Find where the given text appears and provide that cell's center as [X, Y] coordinate. 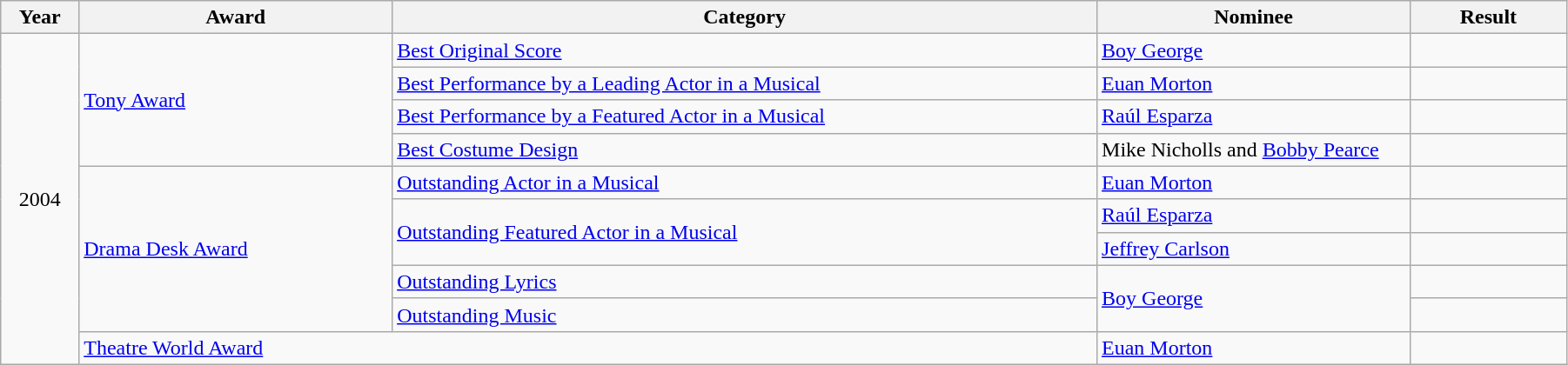
Award [236, 17]
Outstanding Lyrics [745, 282]
Best Performance by a Featured Actor in a Musical [745, 116]
Drama Desk Award [236, 249]
Nominee [1254, 17]
Result [1488, 17]
Theatre World Award [588, 348]
Jeffrey Carlson [1254, 249]
Outstanding Music [745, 315]
Best Original Score [745, 50]
Best Performance by a Leading Actor in a Musical [745, 83]
Tony Award [236, 100]
Category [745, 17]
Outstanding Featured Actor in a Musical [745, 232]
Mike Nicholls and Bobby Pearce [1254, 149]
Outstanding Actor in a Musical [745, 182]
Year [40, 17]
Best Costume Design [745, 149]
2004 [40, 200]
